For the text-containing cell, return its midpoint in (x, y) coordinate format. 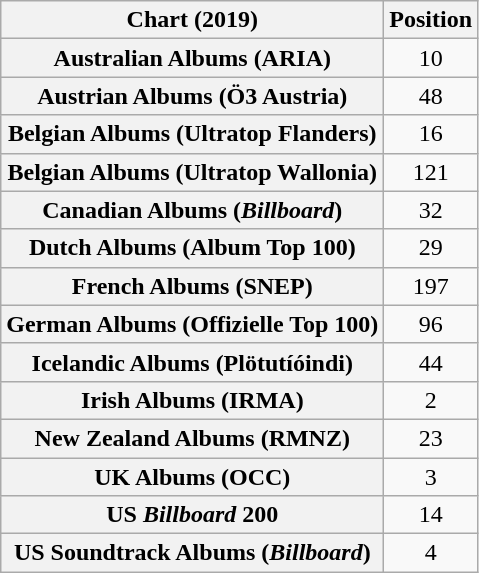
Position (431, 20)
Chart (2019) (192, 20)
197 (431, 286)
29 (431, 248)
10 (431, 58)
UK Albums (OCC) (192, 477)
Australian Albums (ARIA) (192, 58)
14 (431, 515)
Icelandic Albums (Plötutíóindi) (192, 362)
Belgian Albums (Ultratop Wallonia) (192, 172)
US Billboard 200 (192, 515)
23 (431, 438)
New Zealand Albums (RMNZ) (192, 438)
Dutch Albums (Album Top 100) (192, 248)
16 (431, 134)
US Soundtrack Albums (Billboard) (192, 553)
Austrian Albums (Ö3 Austria) (192, 96)
Belgian Albums (Ultratop Flanders) (192, 134)
2 (431, 400)
4 (431, 553)
French Albums (SNEP) (192, 286)
121 (431, 172)
German Albums (Offizielle Top 100) (192, 324)
48 (431, 96)
96 (431, 324)
Irish Albums (IRMA) (192, 400)
44 (431, 362)
32 (431, 210)
3 (431, 477)
Canadian Albums (Billboard) (192, 210)
